Locate the cell with the specified text and output its [X, Y] center coordinate. 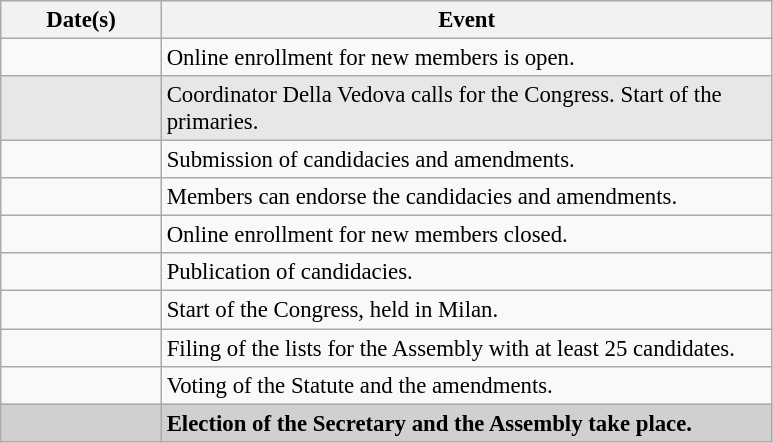
Filing of the lists for the Assembly with at least 25 candidates. [466, 348]
Publication of candidacies. [466, 273]
Election of the Secretary and the Assembly take place. [466, 423]
Voting of the Statute and the amendments. [466, 385]
Start of the Congress, held in Milan. [466, 310]
Coordinator Della Vedova calls for the Congress. Start of the primaries. [466, 108]
Event [466, 20]
Online enrollment for new members closed. [466, 235]
Members can endorse the candidacies and amendments. [466, 197]
Date(s) [82, 20]
Submission of candidacies and amendments. [466, 160]
Online enrollment for new members is open. [466, 58]
